Scan for the cell matching the given text and deliver its (x, y) coordinate at center. 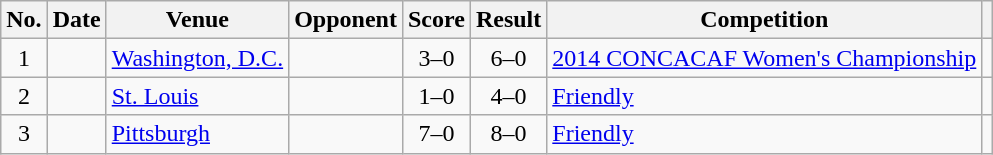
Result (508, 20)
3 (24, 134)
No. (24, 20)
2 (24, 96)
3–0 (436, 58)
Opponent (346, 20)
Washington, D.C. (197, 58)
1–0 (436, 96)
St. Louis (197, 96)
Score (436, 20)
7–0 (436, 134)
Date (76, 20)
6–0 (508, 58)
2014 CONCACAF Women's Championship (764, 58)
8–0 (508, 134)
Pittsburgh (197, 134)
Competition (764, 20)
4–0 (508, 96)
1 (24, 58)
Venue (197, 20)
